Identify which cell holds the provided text, then report its (x, y) central coordinate. 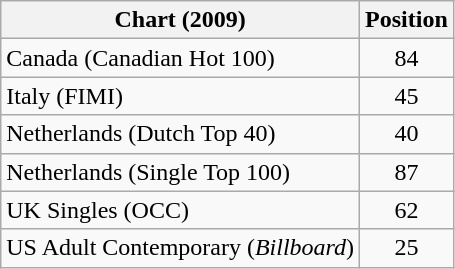
Netherlands (Dutch Top 40) (180, 134)
87 (407, 172)
45 (407, 96)
Position (407, 20)
Chart (2009) (180, 20)
62 (407, 210)
Netherlands (Single Top 100) (180, 172)
Canada (Canadian Hot 100) (180, 58)
25 (407, 248)
UK Singles (OCC) (180, 210)
40 (407, 134)
US Adult Contemporary (Billboard) (180, 248)
84 (407, 58)
Italy (FIMI) (180, 96)
